Return [x, y] of the center of cell containing provided text 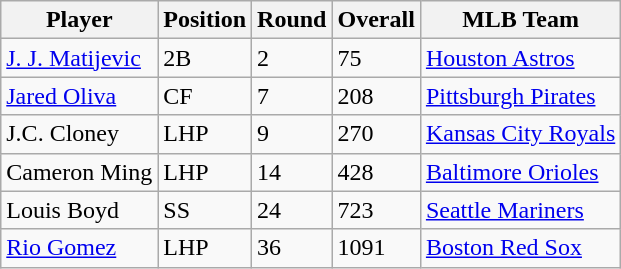
Boston Red Sox [520, 248]
2 [292, 58]
1091 [376, 248]
Jared Oliva [80, 96]
9 [292, 134]
75 [376, 58]
723 [376, 210]
Position [205, 20]
36 [292, 248]
24 [292, 210]
Pittsburgh Pirates [520, 96]
CF [205, 96]
SS [205, 210]
Houston Astros [520, 58]
Kansas City Royals [520, 134]
Rio Gomez [80, 248]
MLB Team [520, 20]
J.C. Cloney [80, 134]
Louis Boyd [80, 210]
Baltimore Orioles [520, 172]
14 [292, 172]
Round [292, 20]
Player [80, 20]
Seattle Mariners [520, 210]
428 [376, 172]
2B [205, 58]
7 [292, 96]
208 [376, 96]
270 [376, 134]
J. J. Matijevic [80, 58]
Overall [376, 20]
Cameron Ming [80, 172]
